Locate the cell with the specified text and output its (x, y) center coordinate. 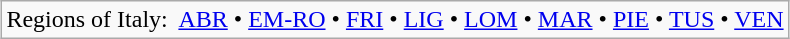
Regions of Italy: ABR • EM-RO • FRI • LIG • LOM • MAR • PIE • TUS • VEN (395, 20)
